Identify which cell holds the provided text, then report its [x, y] central coordinate. 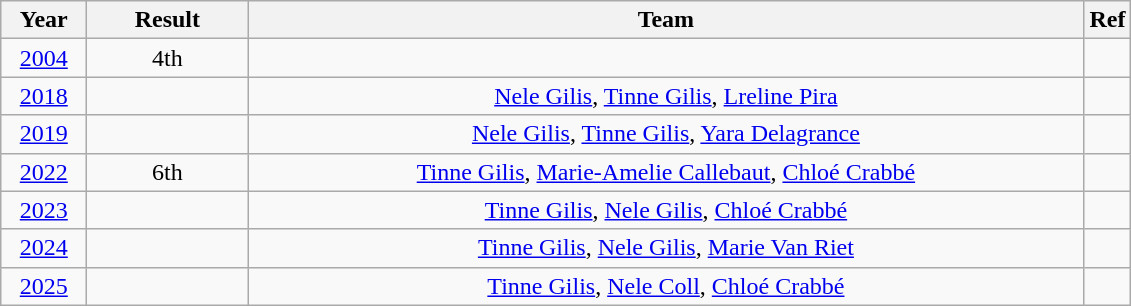
Tinne Gilis, Nele Coll, Chloé Crabbé [666, 286]
4th [168, 58]
Ref [1108, 20]
Team [666, 20]
2018 [44, 96]
Tinne Gilis, Marie-Amelie Callebaut, Chloé Crabbé [666, 172]
2019 [44, 134]
Tinne Gilis, Nele Gilis, Marie Van Riet [666, 248]
2022 [44, 172]
2024 [44, 248]
Nele Gilis, Tinne Gilis, Yara Delagrance [666, 134]
Year [44, 20]
Nele Gilis, Tinne Gilis, Lreline Pira [666, 96]
6th [168, 172]
2025 [44, 286]
Tinne Gilis, Nele Gilis, Chloé Crabbé [666, 210]
2023 [44, 210]
2004 [44, 58]
Result [168, 20]
